Search for the cell housing the specified text and yield its (x, y) center coordinate. 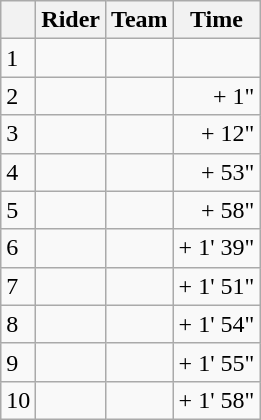
4 (18, 172)
+ 1' 55" (216, 362)
+ 1' 58" (216, 400)
7 (18, 286)
5 (18, 210)
9 (18, 362)
Rider (71, 20)
10 (18, 400)
+ 1" (216, 96)
Time (216, 20)
+ 1' 39" (216, 248)
8 (18, 324)
+ 1' 51" (216, 286)
+ 53" (216, 172)
+ 1' 54" (216, 324)
+ 58" (216, 210)
2 (18, 96)
+ 12" (216, 134)
6 (18, 248)
3 (18, 134)
1 (18, 58)
Team (140, 20)
